Scan for the cell matching the given text and deliver its [X, Y] coordinate at center. 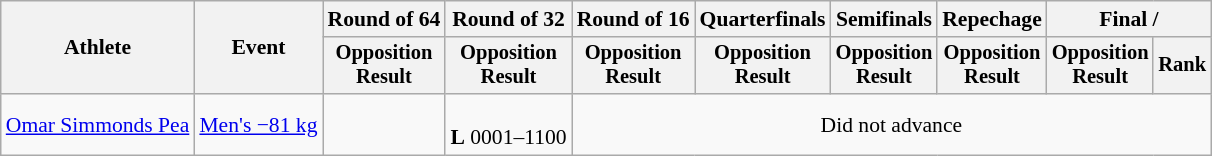
Event [258, 48]
Omar Simmonds Pea [98, 124]
Rank [1182, 66]
Round of 32 [508, 19]
Final / [1129, 19]
Did not advance [892, 124]
Repechage [992, 19]
Round of 64 [384, 19]
Round of 16 [634, 19]
Semifinals [884, 19]
Quarterfinals [763, 19]
L 0001–1100 [508, 124]
Athlete [98, 48]
Men's −81 kg [258, 124]
